Return the [x, y] coordinate for the center point of the cell that contains the specified text.  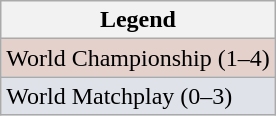
World Championship (1–4) [138, 58]
World Matchplay (0–3) [138, 96]
Legend [138, 20]
